Extract the [X, Y] coordinate from the center of the cell holding the provided text.  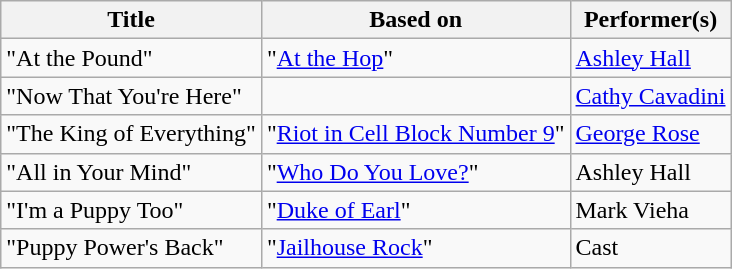
"Jailhouse Rock" [416, 248]
"All in Your Mind" [132, 172]
"I'm a Puppy Too" [132, 210]
"Riot in Cell Block Number 9" [416, 134]
Performer(s) [650, 20]
"The King of Everything" [132, 134]
"Who Do You Love?" [416, 172]
George Rose [650, 134]
"Puppy Power's Back" [132, 248]
"Duke of Earl" [416, 210]
Title [132, 20]
Cathy Cavadini [650, 96]
Mark Vieha [650, 210]
"At the Hop" [416, 58]
Cast [650, 248]
Based on [416, 20]
"At the Pound" [132, 58]
"Now That You're Here" [132, 96]
